Search for the cell housing the specified text and yield its [X, Y] center coordinate. 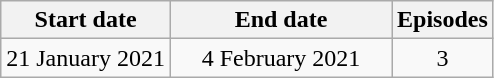
3 [443, 58]
21 January 2021 [86, 58]
4 February 2021 [280, 58]
End date [280, 20]
Start date [86, 20]
Episodes [443, 20]
